Determine the (x, y) coordinate at the center of the cell enclosing the given text.  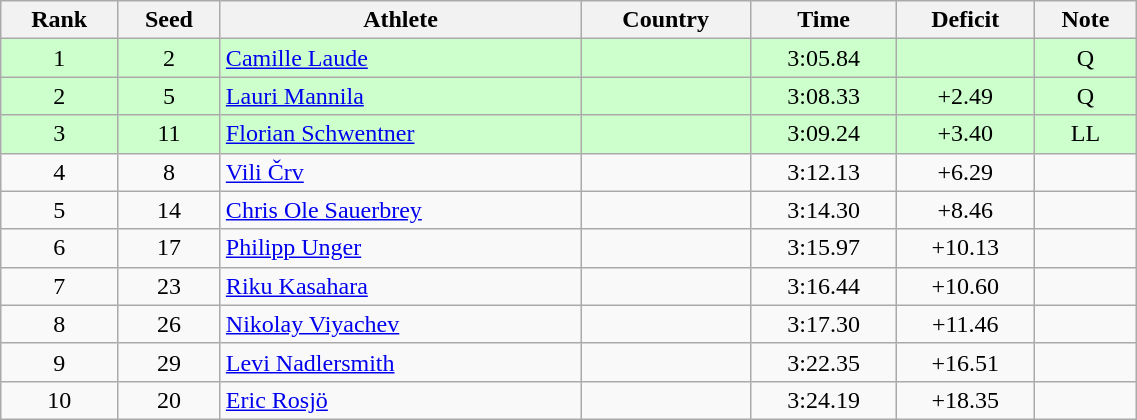
Chris Ole Sauerbrey (400, 210)
3:05.84 (824, 58)
Time (824, 20)
10 (60, 400)
Deficit (965, 20)
Rank (60, 20)
3:24.19 (824, 400)
3:15.97 (824, 248)
Eric Rosjö (400, 400)
Seed (170, 20)
3:14.30 (824, 210)
+10.60 (965, 286)
11 (170, 134)
Florian Schwentner (400, 134)
+6.29 (965, 172)
26 (170, 324)
3:08.33 (824, 96)
3:09.24 (824, 134)
6 (60, 248)
3:22.35 (824, 362)
3:17.30 (824, 324)
+18.35 (965, 400)
Lauri Mannila (400, 96)
+2.49 (965, 96)
+10.13 (965, 248)
Camille Laude (400, 58)
1 (60, 58)
23 (170, 286)
3:16.44 (824, 286)
3:12.13 (824, 172)
Athlete (400, 20)
Nikolay Viyachev (400, 324)
+3.40 (965, 134)
9 (60, 362)
Country (666, 20)
Note (1086, 20)
Vili Črv (400, 172)
Philipp Unger (400, 248)
29 (170, 362)
LL (1086, 134)
+11.46 (965, 324)
7 (60, 286)
+16.51 (965, 362)
Levi Nadlersmith (400, 362)
Riku Kasahara (400, 286)
20 (170, 400)
3 (60, 134)
17 (170, 248)
4 (60, 172)
+8.46 (965, 210)
14 (170, 210)
